Output the [X, Y] coordinate of the center of the cell containing the given text.  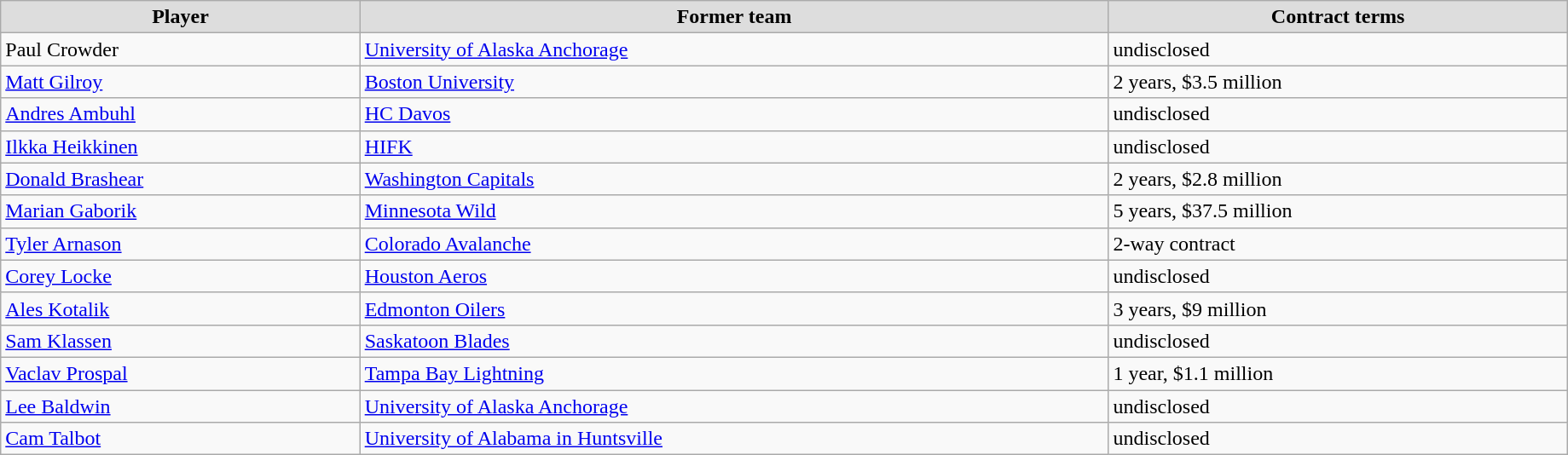
Washington Capitals [734, 179]
Colorado Avalanche [734, 244]
Lee Baldwin [181, 406]
Sam Klassen [181, 341]
Tyler Arnason [181, 244]
Ales Kotalik [181, 308]
Andres Ambuhl [181, 114]
1 year, $1.1 million [1338, 373]
Boston University [734, 82]
Vaclav Prospal [181, 373]
Minnesota Wild [734, 211]
Former team [734, 17]
Houston Aeros [734, 276]
Ilkka Heikkinen [181, 147]
2 years, $3.5 million [1338, 82]
Corey Locke [181, 276]
3 years, $9 million [1338, 308]
Tampa Bay Lightning [734, 373]
2-way contract [1338, 244]
University of Alabama in Huntsville [734, 439]
5 years, $37.5 million [1338, 211]
Paul Crowder [181, 49]
Saskatoon Blades [734, 341]
Player [181, 17]
Matt Gilroy [181, 82]
2 years, $2.8 million [1338, 179]
Edmonton Oilers [734, 308]
Contract terms [1338, 17]
Donald Brashear [181, 179]
Marian Gaborik [181, 211]
Cam Talbot [181, 439]
HC Davos [734, 114]
HIFK [734, 147]
